Provide the (X, Y) coordinate of the cell's center where the given text is located.  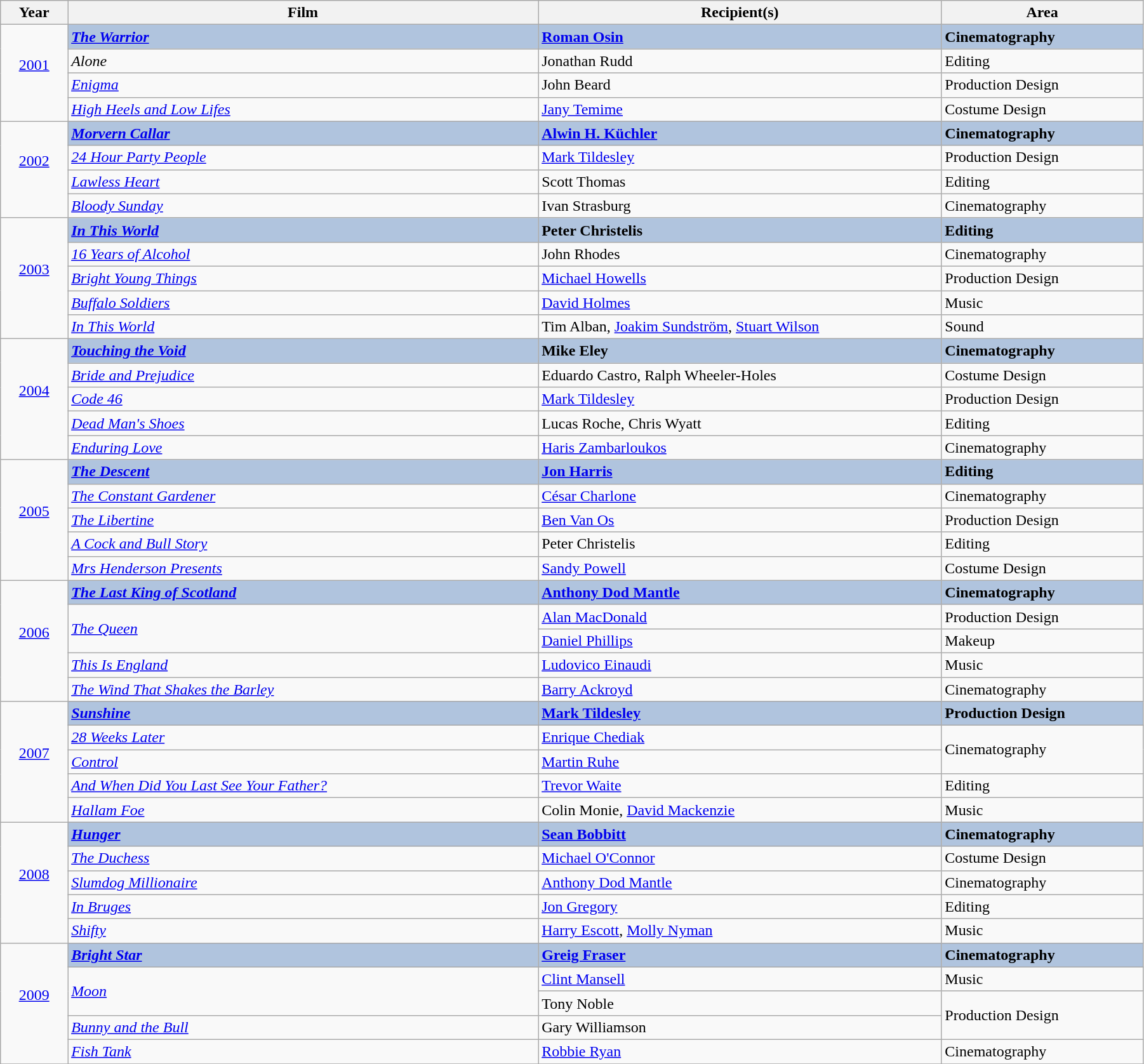
Alwin H. Küchler (740, 133)
Martin Ruhe (740, 762)
Daniel Phillips (740, 641)
Ben Van Os (740, 520)
Jonathan Rudd (740, 61)
Makeup (1042, 641)
2006 (34, 641)
César Charlone (740, 496)
Control (303, 762)
Harry Escott, Molly Nyman (740, 931)
2009 (34, 1003)
Robbie Ryan (740, 1051)
Tim Alban, Joakim Sundström, Stuart Wilson (740, 327)
Lucas Roche, Chris Wyatt (740, 423)
John Rhodes (740, 254)
David Holmes (740, 303)
16 Years of Alcohol (303, 254)
Roman Osin (740, 37)
Jon Harris (740, 472)
Mrs Henderson Presents (303, 568)
John Beard (740, 85)
Bride and Prejudice (303, 375)
2003 (34, 278)
The Wind That Shakes the Barley (303, 689)
Trevor Waite (740, 786)
Scott Thomas (740, 182)
2002 (34, 170)
Slumdog Millionaire (303, 882)
This Is England (303, 665)
Shifty (303, 931)
Bright Star (303, 955)
Michael Howells (740, 278)
Code 46 (303, 399)
2007 (34, 762)
Hunger (303, 834)
Jon Gregory (740, 907)
Bloody Sunday (303, 206)
Area (1042, 13)
Enigma (303, 85)
Enrique Chediak (740, 738)
Enduring Love (303, 448)
Morvern Callar (303, 133)
The Queen (303, 628)
Moon (303, 991)
Recipient(s) (740, 13)
Sandy Powell (740, 568)
Clint Mansell (740, 979)
Touching the Void (303, 351)
The Libertine (303, 520)
2005 (34, 520)
Sean Bobbitt (740, 834)
The Last King of Scotland (303, 592)
24 Hour Party People (303, 157)
Fish Tank (303, 1051)
Greig Fraser (740, 955)
Haris Zambarloukos (740, 448)
And When Did You Last See Your Father? (303, 786)
Year (34, 13)
Sunshine (303, 714)
Ludovico Einaudi (740, 665)
2001 (34, 73)
Tony Noble (740, 1003)
Jany Temime (740, 109)
The Constant Gardener (303, 496)
Hallam Foe (303, 810)
28 Weeks Later (303, 738)
2004 (34, 399)
The Warrior (303, 37)
2008 (34, 882)
Ivan Strasburg (740, 206)
A Cock and Bull Story (303, 544)
Bright Young Things (303, 278)
Gary Williamson (740, 1027)
In Bruges (303, 907)
Film (303, 13)
High Heels and Low Lifes (303, 109)
Buffalo Soldiers (303, 303)
Bunny and the Bull (303, 1027)
Lawless Heart (303, 182)
The Duchess (303, 858)
Alan MacDonald (740, 616)
Mike Eley (740, 351)
Eduardo Castro, Ralph Wheeler-Holes (740, 375)
Sound (1042, 327)
Alone (303, 61)
Michael O'Connor (740, 858)
The Descent (303, 472)
Colin Monie, David Mackenzie (740, 810)
Barry Ackroyd (740, 689)
Dead Man's Shoes (303, 423)
